Scan for the cell matching the given text and deliver its (x, y) coordinate at center. 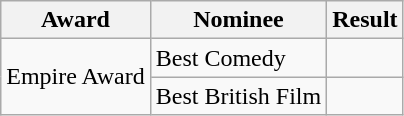
Best British Film (238, 96)
Best Comedy (238, 58)
Empire Award (76, 77)
Result (365, 20)
Nominee (238, 20)
Award (76, 20)
